Determine the (x, y) coordinate at the center of the cell enclosing the given text.  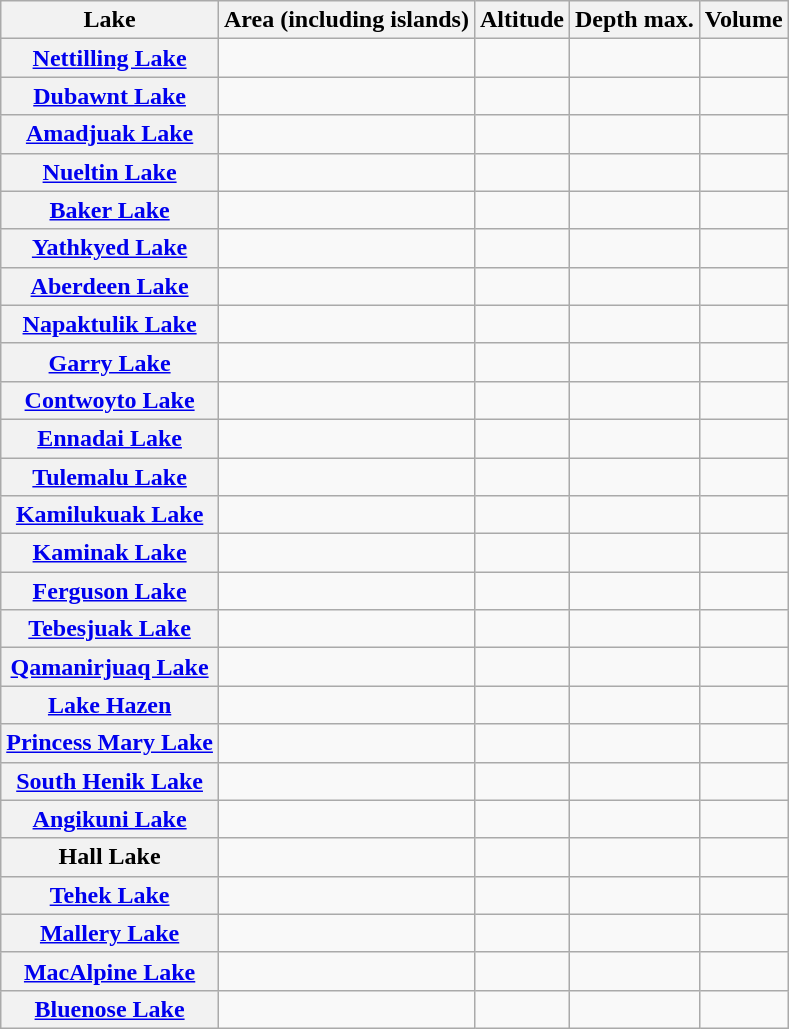
MacAlpine Lake (110, 971)
Area (including islands) (346, 20)
Aberdeen Lake (110, 286)
Garry Lake (110, 362)
Depth max. (635, 20)
Dubawnt Lake (110, 96)
Kamilukuak Lake (110, 515)
Volume (744, 20)
Tehek Lake (110, 895)
Altitude (522, 20)
Napaktulik Lake (110, 324)
Yathkyed Lake (110, 248)
Hall Lake (110, 857)
Qamanirjuaq Lake (110, 667)
Ferguson Lake (110, 591)
Mallery Lake (110, 933)
Baker Lake (110, 210)
Princess Mary Lake (110, 743)
Ennadai Lake (110, 438)
Nueltin Lake (110, 172)
Amadjuak Lake (110, 134)
Lake Hazen (110, 705)
Nettilling Lake (110, 58)
Angikuni Lake (110, 819)
Lake (110, 20)
Contwoyto Lake (110, 400)
Bluenose Lake (110, 1009)
Kaminak Lake (110, 553)
Tulemalu Lake (110, 477)
Tebesjuak Lake (110, 629)
South Henik Lake (110, 781)
